Provide the [x, y] coordinate of the cell's center where the given text is located.  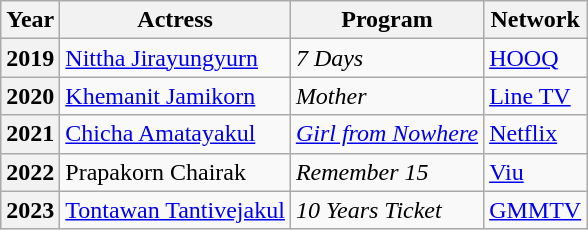
HOOQ [536, 58]
2023 [30, 210]
10 Years Ticket [386, 210]
2021 [30, 134]
Remember 15 [386, 172]
Khemanit Jamikorn [176, 96]
Year [30, 20]
2019 [30, 58]
GMMTV [536, 210]
Viu [536, 172]
Chicha Amatayakul [176, 134]
Netflix [536, 134]
Mother [386, 96]
Tontawan Tantivejakul [176, 210]
2022 [30, 172]
7 Days [386, 58]
Network [536, 20]
Actress [176, 20]
2020 [30, 96]
Girl from Nowhere [386, 134]
Program [386, 20]
Prapakorn Chairak [176, 172]
Nittha Jirayungyurn [176, 58]
Line TV [536, 96]
